Pinpoint the cell where the given text exists, returning its (x, y) midpoint coordinate. 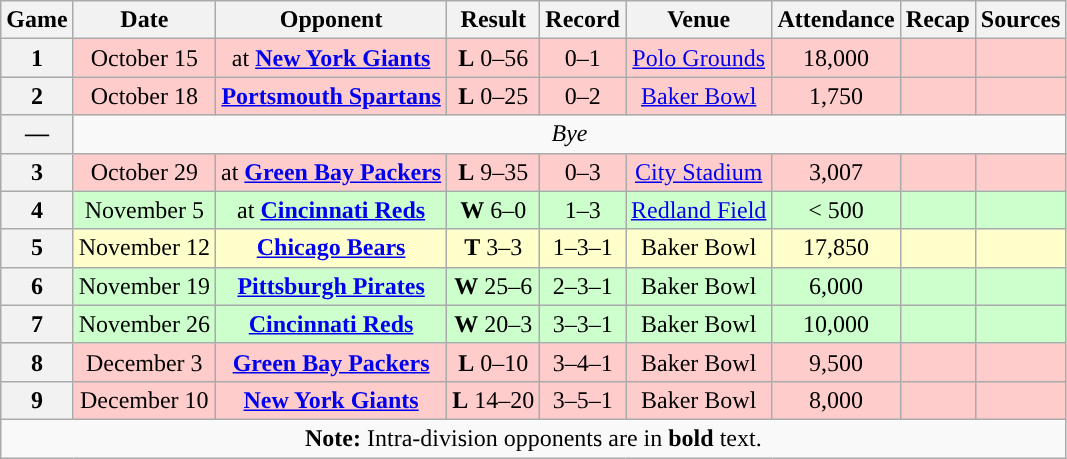
Sources (1020, 20)
December 3 (144, 362)
L 0–25 (494, 96)
9,500 (836, 362)
L 14–20 (494, 400)
Opponent (330, 20)
0–2 (583, 96)
0–1 (583, 58)
Bye (570, 134)
Result (494, 20)
November 12 (144, 248)
L 0–56 (494, 58)
9 (37, 400)
1–3 (583, 210)
0–3 (583, 172)
October 18 (144, 96)
4 (37, 210)
Game (37, 20)
Attendance (836, 20)
< 500 (836, 210)
17,850 (836, 248)
Recap (938, 20)
Record (583, 20)
New York Giants (330, 400)
L 0–10 (494, 362)
October 15 (144, 58)
W 6–0 (494, 210)
6 (37, 286)
Chicago Bears (330, 248)
Redland Field (699, 210)
18,000 (836, 58)
5 (37, 248)
10,000 (836, 324)
at Cincinnati Reds (330, 210)
3–4–1 (583, 362)
at Green Bay Packers (330, 172)
3–5–1 (583, 400)
6,000 (836, 286)
T 3–3 (494, 248)
October 29 (144, 172)
Venue (699, 20)
W 20–3 (494, 324)
1 (37, 58)
8,000 (836, 400)
W 25–6 (494, 286)
Polo Grounds (699, 58)
3,007 (836, 172)
Portsmouth Spartans (330, 96)
1–3–1 (583, 248)
Date (144, 20)
2 (37, 96)
November 26 (144, 324)
2–3–1 (583, 286)
1,750 (836, 96)
8 (37, 362)
December 10 (144, 400)
L 9–35 (494, 172)
Pittsburgh Pirates (330, 286)
7 (37, 324)
3–3–1 (583, 324)
Note: Intra-division opponents are in bold text. (534, 438)
November 5 (144, 210)
November 19 (144, 286)
City Stadium (699, 172)
Green Bay Packers (330, 362)
Cincinnati Reds (330, 324)
at New York Giants (330, 58)
3 (37, 172)
— (37, 134)
